Return [x, y] of the center of cell containing provided text 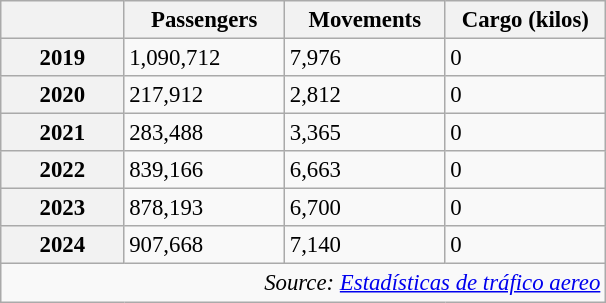
6,663 [364, 170]
839,166 [204, 170]
2020 [62, 95]
2021 [62, 133]
907,668 [204, 245]
Cargo (kilos) [526, 20]
2024 [62, 245]
Movements [364, 20]
2023 [62, 208]
7,976 [364, 58]
7,140 [364, 245]
3,365 [364, 133]
283,488 [204, 133]
6,700 [364, 208]
1,090,712 [204, 58]
Source: Estadísticas de tráfico aereo [304, 283]
878,193 [204, 208]
Passengers [204, 20]
2019 [62, 58]
2022 [62, 170]
217,912 [204, 95]
2,812 [364, 95]
